Scan for the cell matching the given text and deliver its (x, y) coordinate at center. 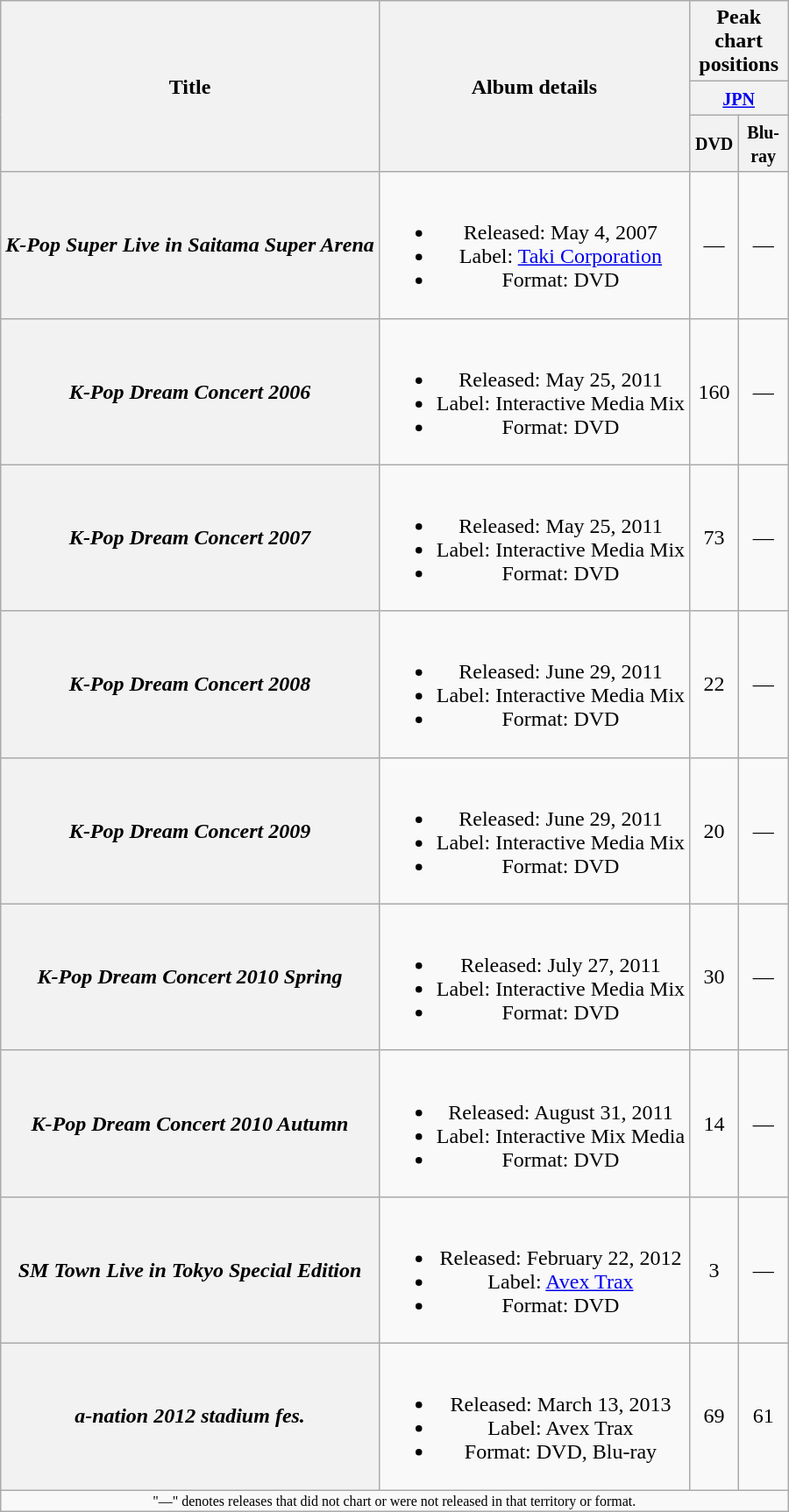
"—" denotes releases that did not chart or were not released in that territory or format. (394, 1501)
K-Pop Dream Concert 2010 Autumn (190, 1124)
Released: May 4, 2007Label: Taki CorporationFormat: DVD (534, 245)
K-Pop Dream Concert 2008 (190, 684)
SM Town Live in Tokyo Special Edition (190, 1269)
14 (714, 1124)
K-Pop Dream Concert 2009 (190, 831)
Title (190, 86)
DVD (714, 144)
69 (714, 1416)
Released: August 31, 2011Label: Interactive Mix MediaFormat: DVD (534, 1124)
Released: March 13, 2013Label: Avex TraxFormat: DVD, Blu-ray (534, 1416)
73 (714, 538)
Released: February 22, 2012Label: Avex TraxFormat: DVD (534, 1269)
a-nation 2012 stadium fes. (190, 1416)
3 (714, 1269)
160 (714, 391)
30 (714, 976)
K-Pop Dream Concert 2006 (190, 391)
K-Pop Dream Concert 2010 Spring (190, 976)
Blu-ray (764, 144)
K-Pop Dream Concert 2007 (190, 538)
22 (714, 684)
20 (714, 831)
Peak chart positions (739, 41)
Album details (534, 86)
61 (764, 1416)
K-Pop Super Live in Saitama Super Arena (190, 245)
Released: July 27, 2011Label: Interactive Media MixFormat: DVD (534, 976)
JPN (739, 98)
